Return the (x, y) coordinate for the center point of the cell that contains the specified text.  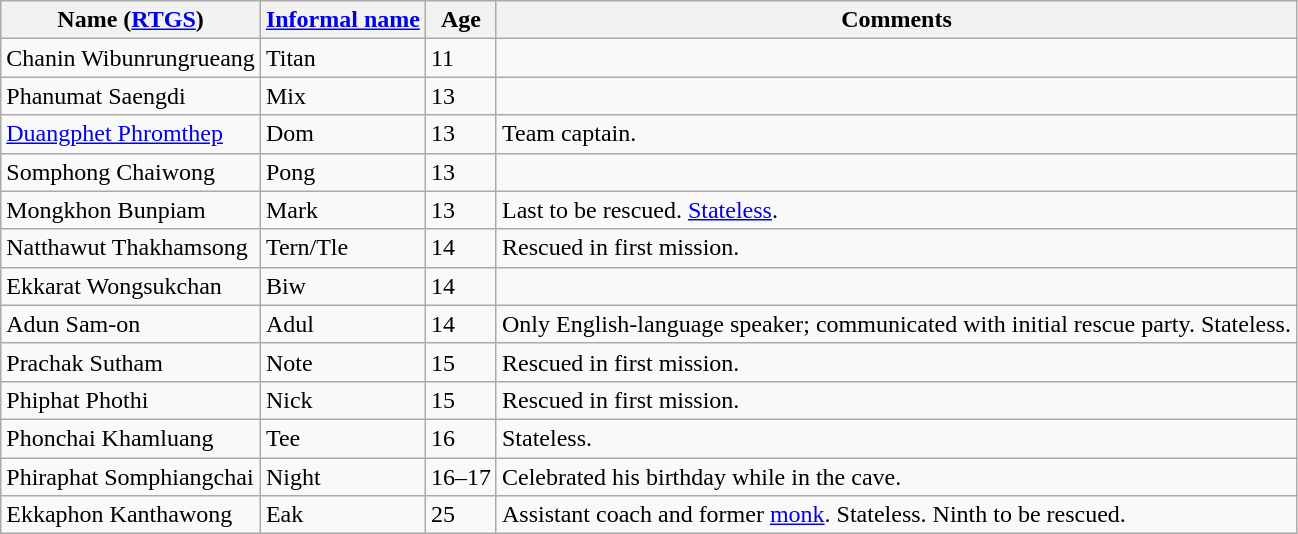
Celebrated his birthday while in the cave. (896, 477)
Adun Sam-on (131, 324)
Somphong Chaiwong (131, 172)
Pong (342, 172)
Nick (342, 400)
Ekkaphon Kanthawong (131, 515)
Phonchai Khamluang (131, 438)
Eak (342, 515)
Night (342, 477)
Dom (342, 134)
Only English-language speaker; communicated with initial rescue party. Stateless. (896, 324)
Informal name (342, 20)
16 (460, 438)
Name (RTGS) (131, 20)
Last to be rescued. Stateless. (896, 210)
Age (460, 20)
Natthawut Thakhamsong (131, 248)
Tern/Tle (342, 248)
Comments (896, 20)
Adul (342, 324)
Mongkhon Bunpiam (131, 210)
Mix (342, 96)
Mark (342, 210)
Tee (342, 438)
Phiraphat Somphiangchai (131, 477)
11 (460, 58)
Chanin Wibunrungrueang (131, 58)
Assistant coach and former monk. Stateless. Ninth to be rescued. (896, 515)
Ekkarat Wongsukchan (131, 286)
25 (460, 515)
Biw (342, 286)
Note (342, 362)
Stateless. (896, 438)
Titan (342, 58)
Prachak Sutham (131, 362)
Phiphat Phothi (131, 400)
16–17 (460, 477)
Team captain. (896, 134)
Duangphet Phromthep (131, 134)
Phanumat Saengdi (131, 96)
